Pinpoint the cell where the given text exists, returning its (X, Y) midpoint coordinate. 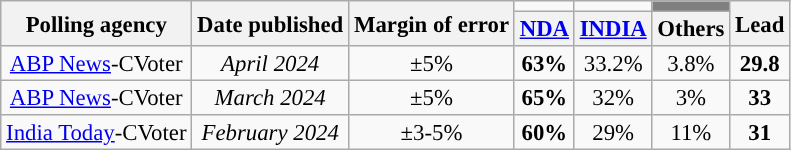
±3-5% (432, 132)
INDIA (613, 30)
3.8% (691, 64)
March 2024 (270, 98)
India Today-CVoter (96, 132)
Polling agency (96, 24)
11% (691, 132)
32% (613, 98)
NDA (544, 30)
63% (544, 64)
Date published (270, 24)
65% (544, 98)
February 2024 (270, 132)
33.2% (613, 64)
Others (691, 30)
33 (760, 98)
60% (544, 132)
29% (613, 132)
April 2024 (270, 64)
Margin of error (432, 24)
Lead (760, 24)
29.8 (760, 64)
3% (691, 98)
31 (760, 132)
